Find where the given text appears and provide that cell's center as [x, y] coordinate. 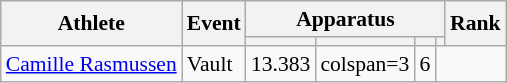
6 [424, 64]
colspan=3 [364, 64]
13.383 [280, 64]
Camille Rasmussen [92, 64]
Event [214, 24]
Apparatus [346, 19]
Vault [214, 64]
Athlete [92, 24]
Rank [476, 24]
